Return the [X, Y] coordinate for the center point of the cell that contains the specified text.  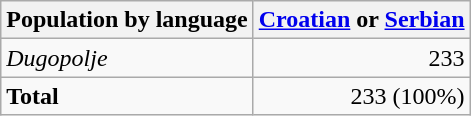
Dugopolje [127, 58]
233 [362, 58]
233 (100%) [362, 96]
Population by language [127, 20]
Total [127, 96]
Croatian or Serbian [362, 20]
